Return (X, Y) of the center of cell containing provided text 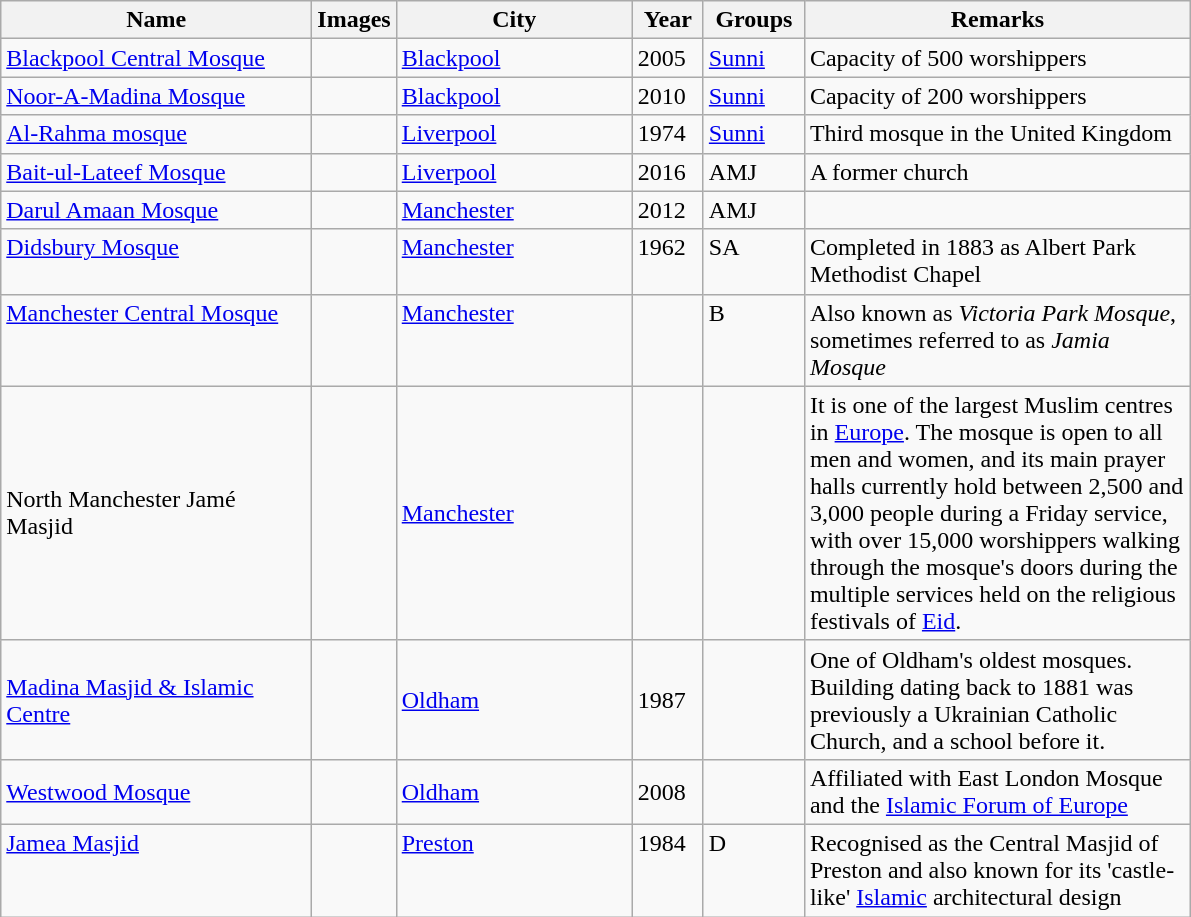
1962 (668, 262)
Madina Masjid & Islamic Centre (156, 700)
Darul Amaan Mosque (156, 210)
Jamea Masjid (156, 870)
D (754, 870)
2016 (668, 172)
Year (668, 20)
North Manchester Jamé Masjid (156, 513)
1987 (668, 700)
Affiliated with East London Mosque and the Islamic Forum of Europe (997, 792)
Recognised as the Central Masjid of Preston and also known for its 'castle-like' Islamic architectural design (997, 870)
1984 (668, 870)
Images (354, 20)
Completed in 1883 as Albert Park Methodist Chapel (997, 262)
Third mosque in the United Kingdom (997, 134)
Noor-A-Madina Mosque (156, 96)
Remarks (997, 20)
SA (754, 262)
One of Oldham's oldest mosques. Building dating back to 1881 was previously a Ukrainian Catholic Church, and a school before it. (997, 700)
Westwood Mosque (156, 792)
2010 (668, 96)
Also known as Victoria Park Mosque, sometimes referred to as Jamia Mosque (997, 340)
Al-Rahma mosque (156, 134)
City (514, 20)
A former church (997, 172)
Manchester Central Mosque (156, 340)
Groups (754, 20)
Capacity of 200 worshippers (997, 96)
2012 (668, 210)
2008 (668, 792)
Blackpool Central Mosque (156, 58)
Preston (514, 870)
Name (156, 20)
B (754, 340)
1974 (668, 134)
2005 (668, 58)
Bait-ul-Lateef Mosque (156, 172)
Capacity of 500 worshippers (997, 58)
Didsbury Mosque (156, 262)
